Scan for the cell matching the given text and deliver its [x, y] coordinate at center. 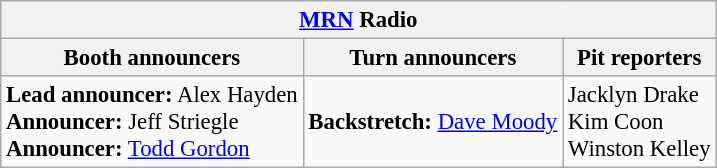
Backstretch: Dave Moody [432, 122]
Turn announcers [432, 58]
Booth announcers [152, 58]
Jacklyn DrakeKim CoonWinston Kelley [640, 122]
Lead announcer: Alex HaydenAnnouncer: Jeff StriegleAnnouncer: Todd Gordon [152, 122]
MRN Radio [358, 20]
Pit reporters [640, 58]
